Scan for the cell matching the given text and deliver its (x, y) coordinate at center. 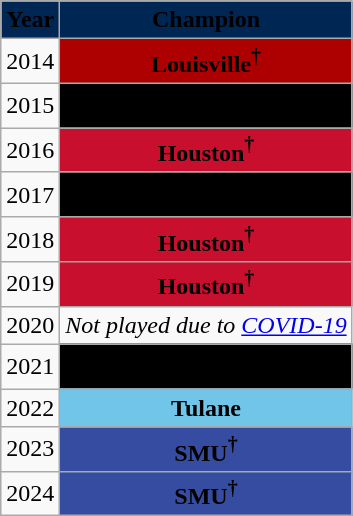
Louisville† (206, 62)
Not played due to COVID-19 (206, 325)
2018 (30, 240)
2021 (30, 366)
2015 (30, 106)
2014 (30, 62)
2017 (30, 194)
2020 (30, 325)
Champion (206, 20)
Year (30, 20)
2022 (30, 408)
2023 (30, 450)
Tulane (206, 408)
2024 (30, 494)
2016 (30, 150)
2019 (30, 284)
